Locate the cell with the specified text and output its [X, Y] center coordinate. 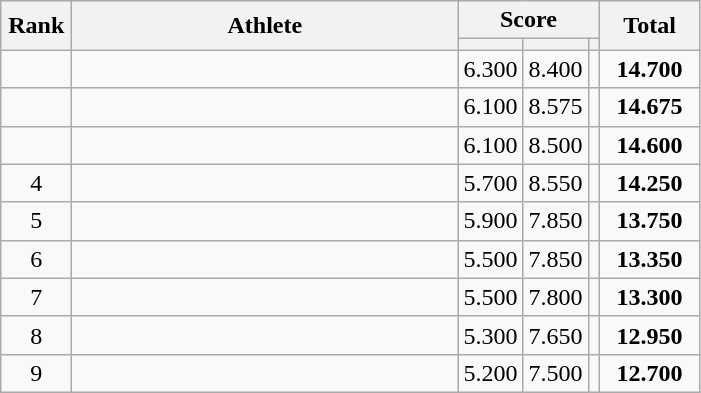
8.550 [556, 183]
5 [36, 221]
7.650 [556, 335]
14.250 [650, 183]
9 [36, 373]
5.200 [490, 373]
8.575 [556, 107]
Score [528, 20]
8 [36, 335]
12.950 [650, 335]
7 [36, 297]
13.350 [650, 259]
13.300 [650, 297]
14.600 [650, 145]
Rank [36, 26]
8.400 [556, 69]
7.500 [556, 373]
14.700 [650, 69]
12.700 [650, 373]
7.800 [556, 297]
14.675 [650, 107]
4 [36, 183]
5.300 [490, 335]
13.750 [650, 221]
Total [650, 26]
6.300 [490, 69]
Athlete [265, 26]
6 [36, 259]
8.500 [556, 145]
5.700 [490, 183]
5.900 [490, 221]
